Locate the cell with the specified text and output its (x, y) center coordinate. 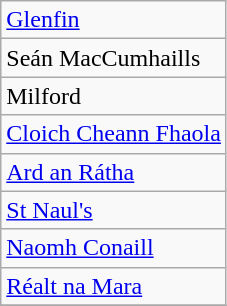
Naomh Conaill (114, 248)
Ard an Rátha (114, 172)
St Naul's (114, 210)
Glenfin (114, 20)
Cloich Cheann Fhaola (114, 134)
Réalt na Mara (114, 286)
Milford (114, 96)
Seán MacCumhaills (114, 58)
